Pinpoint the cell where the given text exists, returning its (x, y) midpoint coordinate. 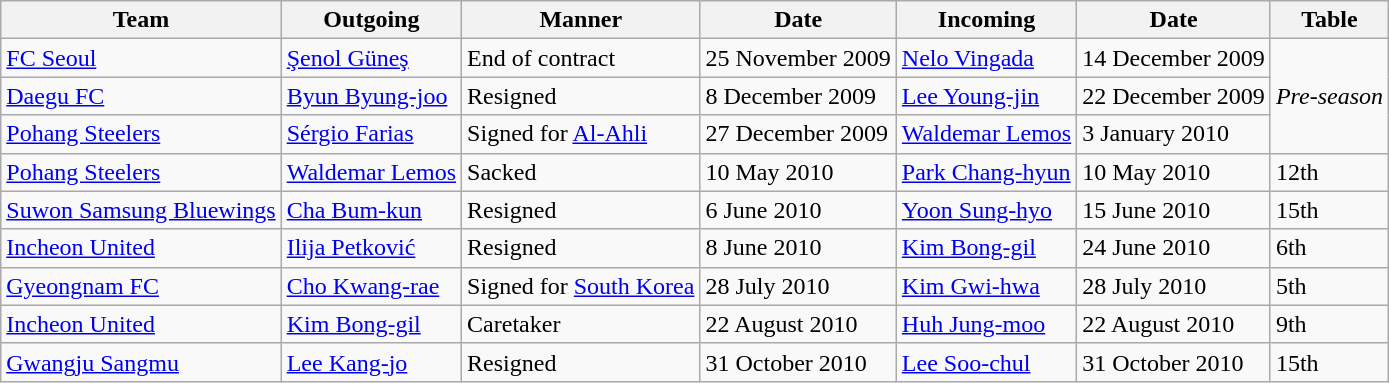
Kim Gwi-hwa (986, 286)
Lee Young-jin (986, 96)
End of contract (581, 58)
Incoming (986, 20)
5th (1329, 286)
27 December 2009 (798, 134)
25 November 2009 (798, 58)
Suwon Samsung Bluewings (141, 210)
Gwangju Sangmu (141, 362)
Lee Kang-jo (371, 362)
Signed for Al-Ahli (581, 134)
6th (1329, 248)
Daegu FC (141, 96)
22 December 2009 (1174, 96)
24 June 2010 (1174, 248)
Cho Kwang-rae (371, 286)
Caretaker (581, 324)
Yoon Sung-hyo (986, 210)
8 December 2009 (798, 96)
Şenol Güneş (371, 58)
Park Chang-hyun (986, 172)
Lee Soo-chul (986, 362)
8 June 2010 (798, 248)
6 June 2010 (798, 210)
Manner (581, 20)
15 June 2010 (1174, 210)
Signed for South Korea (581, 286)
12th (1329, 172)
Ilija Petković (371, 248)
Sérgio Farias (371, 134)
Gyeongnam FC (141, 286)
Team (141, 20)
3 January 2010 (1174, 134)
Cha Bum-kun (371, 210)
9th (1329, 324)
Byun Byung-joo (371, 96)
Sacked (581, 172)
Huh Jung-moo (986, 324)
Nelo Vingada (986, 58)
Outgoing (371, 20)
14 December 2009 (1174, 58)
Table (1329, 20)
Pre-season (1329, 96)
FC Seoul (141, 58)
